From the cell containing the given text, extract its center point as [X, Y] coordinate. 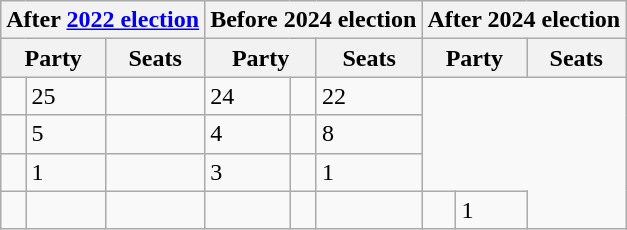
8 [368, 134]
Before 2024 election [314, 20]
3 [248, 172]
22 [368, 96]
After 2022 election [103, 20]
After 2024 election [524, 20]
24 [248, 96]
25 [66, 96]
5 [66, 134]
4 [248, 134]
